Determine the (X, Y) coordinate at the center of the cell enclosing the given text.  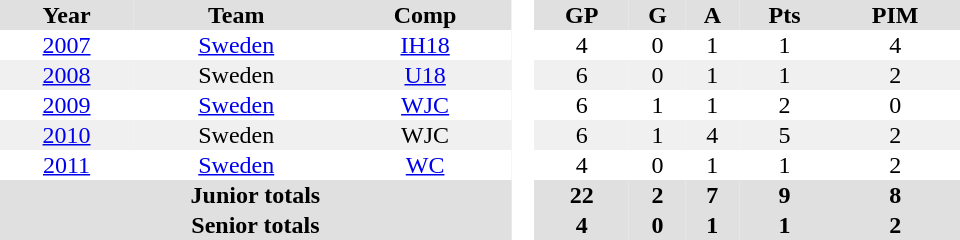
2008 (66, 75)
Pts (784, 15)
Junior totals (256, 195)
IH18 (424, 45)
2009 (66, 105)
2010 (66, 135)
Comp (424, 15)
PIM (895, 15)
GP (582, 15)
Team (236, 15)
Year (66, 15)
2007 (66, 45)
Senior totals (256, 225)
U18 (424, 75)
A (712, 15)
7 (712, 195)
5 (784, 135)
WC (424, 165)
G (658, 15)
22 (582, 195)
2011 (66, 165)
9 (784, 195)
8 (895, 195)
